Return the [x, y] coordinate for the center point of the cell that contains the specified text.  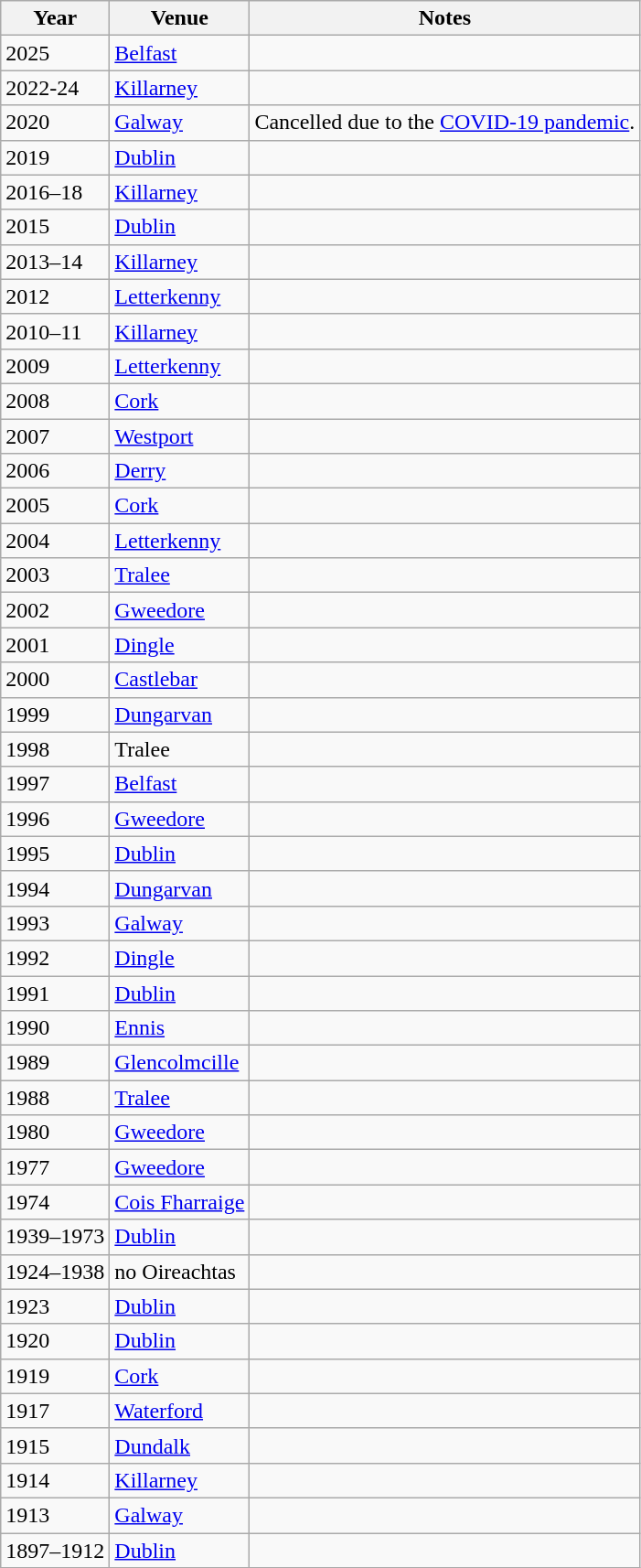
2019 [55, 157]
1919 [55, 1376]
2000 [55, 680]
2007 [55, 436]
2005 [55, 506]
1897–1912 [55, 1551]
Ennis [179, 1028]
1977 [55, 1167]
1913 [55, 1515]
1993 [55, 923]
1994 [55, 888]
2009 [55, 366]
2004 [55, 541]
Waterford [179, 1411]
Castlebar [179, 680]
1999 [55, 714]
1914 [55, 1480]
Glencolmcille [179, 1063]
Dundalk [179, 1445]
1988 [55, 1098]
2010–11 [55, 331]
Year [55, 18]
2022-24 [55, 88]
2012 [55, 296]
2015 [55, 227]
1924–1938 [55, 1272]
1980 [55, 1133]
2001 [55, 645]
Cancelled due to the COVID-19 pandemic. [444, 123]
2003 [55, 575]
1939–1973 [55, 1237]
Notes [444, 18]
1974 [55, 1202]
2006 [55, 471]
2013–14 [55, 262]
2025 [55, 53]
Derry [179, 471]
1997 [55, 784]
1915 [55, 1445]
1991 [55, 993]
Cois Fharraige [179, 1202]
1990 [55, 1028]
1989 [55, 1063]
no Oireachtas [179, 1272]
1995 [55, 854]
1992 [55, 958]
1996 [55, 819]
2008 [55, 401]
2020 [55, 123]
1923 [55, 1306]
Venue [179, 18]
2016–18 [55, 192]
1920 [55, 1341]
1998 [55, 749]
2002 [55, 610]
1917 [55, 1411]
Westport [179, 436]
